Locate the cell with the specified text and output its (x, y) center coordinate. 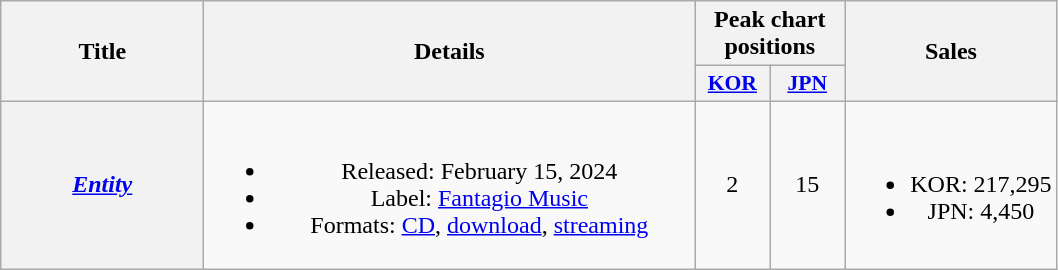
Details (450, 52)
Released: February 15, 2024Label: Fantagio MusicFormats: CD, download, streaming (450, 184)
2 (732, 184)
JPN (808, 84)
15 (808, 184)
KOR: 217,295JPN: 4,450 (951, 184)
Title (102, 52)
Entity (102, 184)
KOR (732, 84)
Peak chart positions (770, 34)
Sales (951, 52)
